Provide the (X, Y) coordinate of the cell's center where the given text is located.  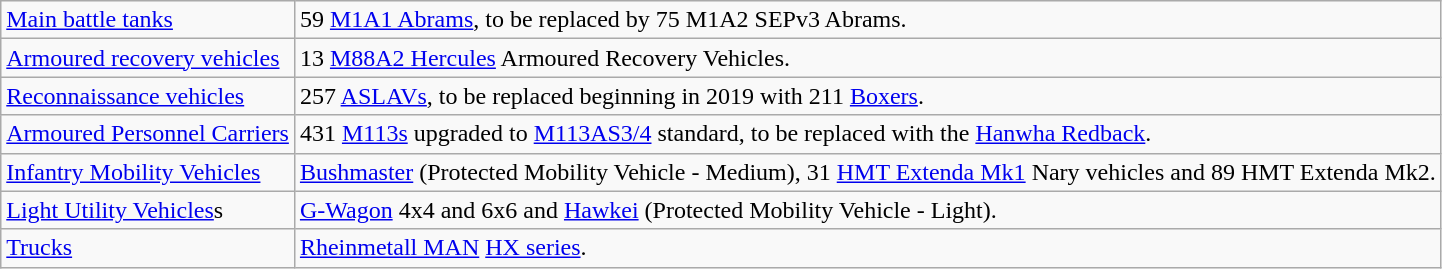
Rheinmetall MAN HX series. (868, 248)
59 M1A1 Abrams, to be replaced by 75 M1A2 SEPv3 Abrams. (868, 20)
Armoured Personnel Carriers (148, 134)
Light Utility Vehicless (148, 210)
Reconnaissance vehicles (148, 96)
Bushmaster (Protected Mobility Vehicle - Medium), 31 HMT Extenda Mk1 Nary vehicles and 89 HMT Extenda Mk2. (868, 172)
Armoured recovery vehicles (148, 58)
431 M113s upgraded to M113AS3/4 standard, to be replaced with the Hanwha Redback. (868, 134)
Infantry Mobility Vehicles (148, 172)
257 ASLAVs, to be replaced beginning in 2019 with 211 Boxers. (868, 96)
Main battle tanks (148, 20)
G-Wagon 4x4 and 6x6 and Hawkei (Protected Mobility Vehicle - Light). (868, 210)
13 M88A2 Hercules Armoured Recovery Vehicles. (868, 58)
Trucks (148, 248)
